Locate the cell with the specified text and output its [x, y] center coordinate. 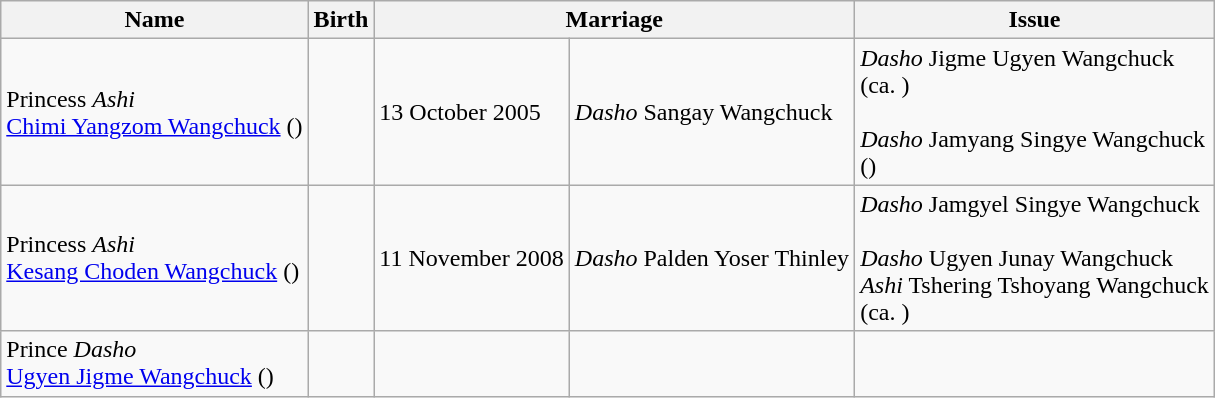
Prince DashoUgyen Jigme Wangchuck () [154, 364]
Birth [341, 20]
Marriage [614, 20]
11 November 2008 [472, 258]
Princess AshiKesang Choden Wangchuck () [154, 258]
Name [154, 20]
Issue [1035, 20]
13 October 2005 [472, 112]
Dasho Jigme Ugyen Wangchuck (ca. )Dasho Jamyang Singye Wangchuck () [1035, 112]
Dasho Jamgyel Singye WangchuckDasho Ugyen Junay WangchuckAshi Tshering Tshoyang Wangchuck (ca. ) [1035, 258]
Dasho Sangay Wangchuck [712, 112]
Dasho Palden Yoser Thinley [712, 258]
Princess Ashi Chimi Yangzom Wangchuck () [154, 112]
